Output the [X, Y] coordinate of the center of the cell containing the given text.  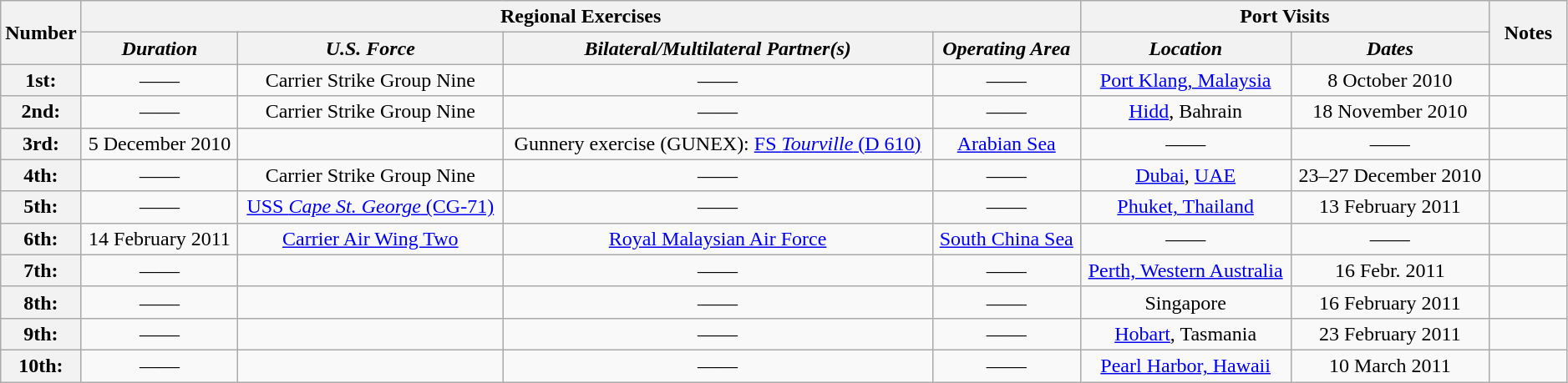
8 October 2010 [1390, 80]
23 February 2011 [1390, 334]
Arabian Sea [1006, 144]
Singapore [1185, 302]
6th: [41, 239]
South China Sea [1006, 239]
10 March 2011 [1390, 365]
Gunnery exercise (GUNEX): FS Tourville (D 610) [718, 144]
Regional Exercises [581, 17]
5th: [41, 207]
Duration [160, 48]
Carrier Air Wing Two [371, 239]
Hobart, Tasmania [1185, 334]
Operating Area [1006, 48]
Dubai, UAE [1185, 175]
8th: [41, 302]
13 February 2011 [1390, 207]
Dates [1390, 48]
14 February 2011 [160, 239]
Bilateral/Multilateral Partner(s) [718, 48]
2nd: [41, 112]
Number [41, 33]
Hidd, Bahrain [1185, 112]
Location [1185, 48]
USS Cape St. George (CG-71) [371, 207]
16 Febr. 2011 [1390, 270]
18 November 2010 [1390, 112]
23–27 December 2010 [1390, 175]
1st: [41, 80]
Pearl Harbor, Hawaii [1185, 365]
5 December 2010 [160, 144]
10th: [41, 365]
3rd: [41, 144]
Phuket, Thailand [1185, 207]
7th: [41, 270]
Notes [1529, 33]
16 February 2011 [1390, 302]
U.S. Force [371, 48]
9th: [41, 334]
4th: [41, 175]
Port Visits [1285, 17]
Port Klang, Malaysia [1185, 80]
Royal Malaysian Air Force [718, 239]
Perth, Western Australia [1185, 270]
